Determine the [X, Y] coordinate at the center of the cell enclosing the given text.  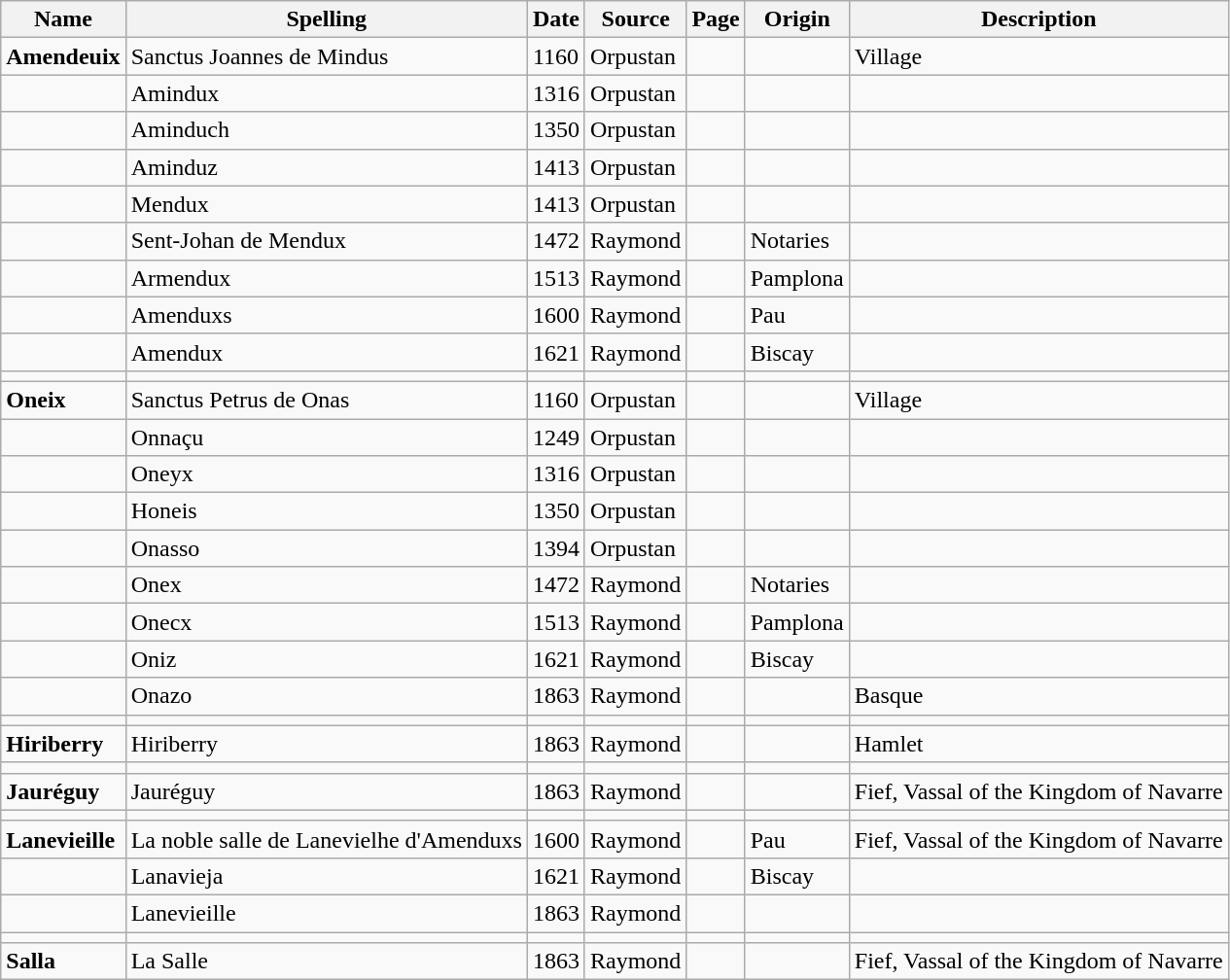
Lanavieja [327, 876]
Amindux [327, 93]
Sent-Johan de Mendux [327, 241]
La Salle [327, 962]
Description [1038, 19]
Aminduch [327, 130]
Armendux [327, 278]
Onex [327, 585]
1249 [556, 437]
Oneyx [327, 474]
Amendux [327, 352]
Aminduz [327, 167]
Basque [1038, 696]
Source [635, 19]
Oniz [327, 659]
Amendeuix [63, 56]
La noble salle de Lanevielhe d'Amenduxs [327, 839]
Date [556, 19]
Sanctus Joannes de Mindus [327, 56]
Sanctus Petrus de Onas [327, 400]
Hamlet [1038, 744]
Oneix [63, 400]
Mendux [327, 204]
Honeis [327, 511]
Salla [63, 962]
Name [63, 19]
1394 [556, 548]
Spelling [327, 19]
Onazo [327, 696]
Origin [797, 19]
Onasso [327, 548]
Amenduxs [327, 315]
Page [716, 19]
Onnaçu [327, 437]
Onecx [327, 622]
